Find where the given text appears and provide that cell's center as (x, y) coordinate. 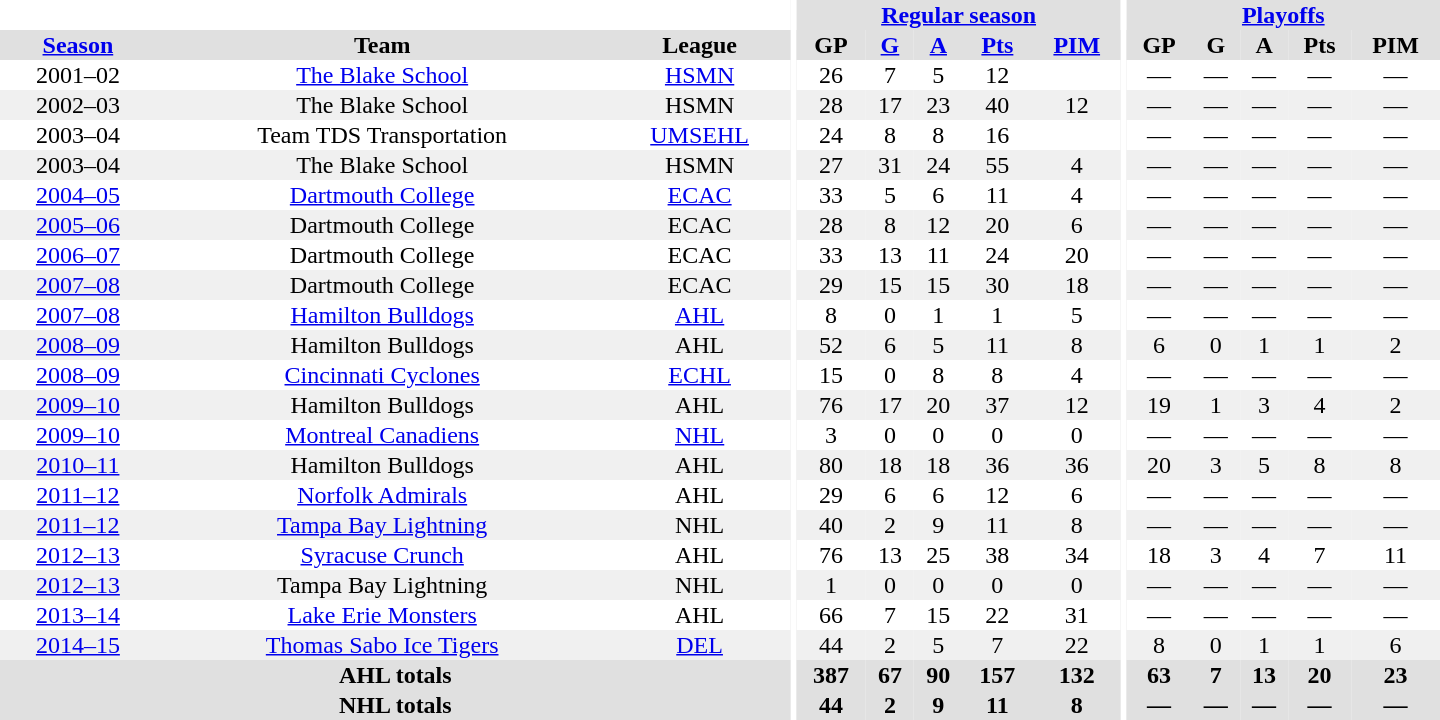
AHL totals (396, 675)
Norfolk Admirals (382, 495)
Playoffs (1284, 15)
52 (831, 345)
157 (997, 675)
Team (382, 45)
2006–07 (78, 255)
80 (831, 465)
16 (997, 135)
ECHL (700, 375)
25 (938, 555)
Lake Erie Monsters (382, 615)
2004–05 (78, 195)
38 (997, 555)
2005–06 (78, 225)
NHL totals (396, 705)
27 (831, 165)
63 (1160, 675)
2002–03 (78, 105)
UMSEHL (700, 135)
Thomas Sabo Ice Tigers (382, 645)
67 (890, 675)
2010–11 (78, 465)
Team TDS Transportation (382, 135)
Syracuse Crunch (382, 555)
90 (938, 675)
26 (831, 75)
DEL (700, 645)
19 (1160, 405)
2014–15 (78, 645)
37 (997, 405)
Montreal Canadiens (382, 435)
Season (78, 45)
30 (997, 285)
66 (831, 615)
Regular season (958, 15)
34 (1076, 555)
55 (997, 165)
387 (831, 675)
2001–02 (78, 75)
League (700, 45)
2013–14 (78, 615)
Cincinnati Cyclones (382, 375)
132 (1076, 675)
